Identify which cell holds the provided text, then report its [x, y] central coordinate. 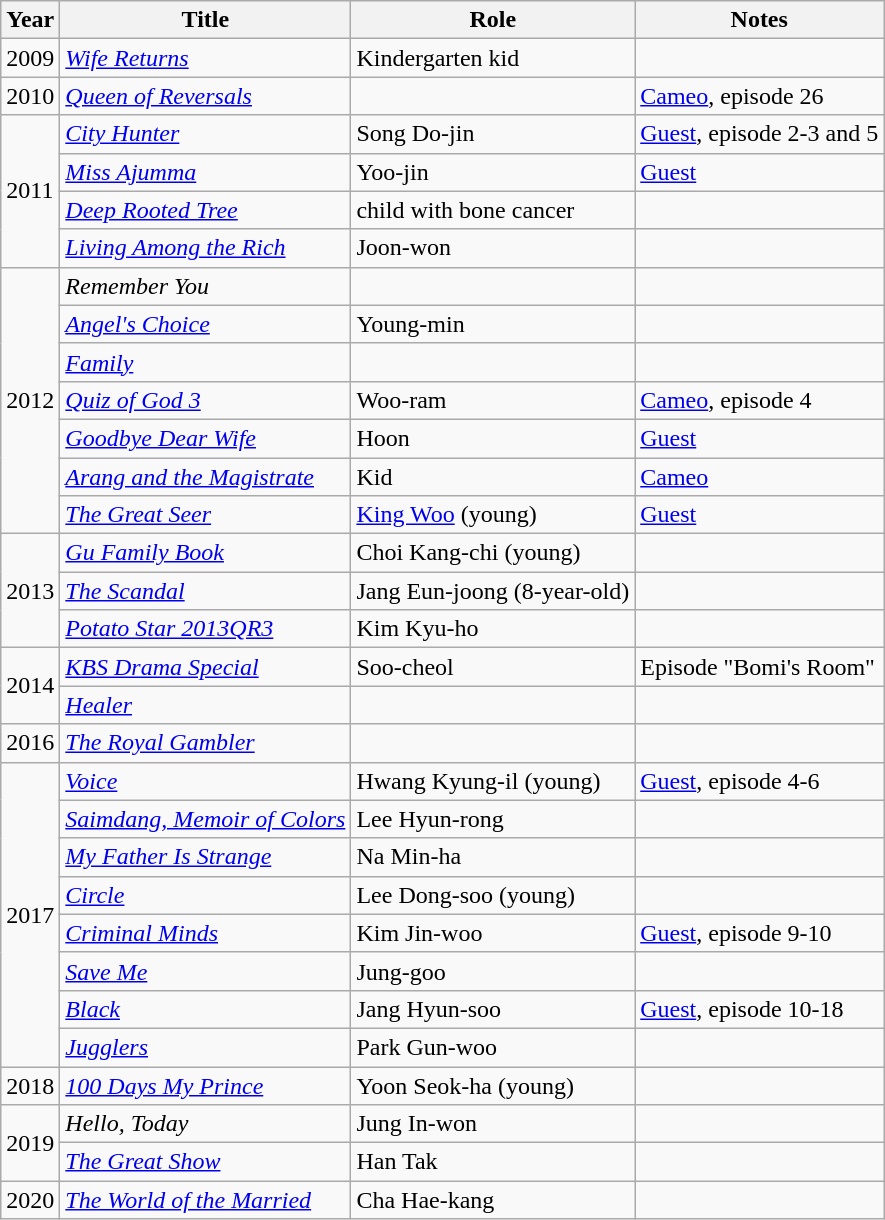
Guest, episode 4-6 [760, 781]
Hwang Kyung-il (young) [493, 781]
2011 [30, 191]
Joon-won [493, 248]
Wife Returns [206, 58]
Choi Kang-chi (young) [493, 553]
Jugglers [206, 1047]
City Hunter [206, 134]
Cameo [760, 477]
Han Tak [493, 1162]
KBS Drama Special [206, 667]
2020 [30, 1200]
2017 [30, 914]
Voice [206, 781]
Park Gun-woo [493, 1047]
Cameo, episode 4 [760, 400]
Lee Dong-soo (young) [493, 895]
The Royal Gambler [206, 743]
2013 [30, 591]
Kid [493, 477]
Deep Rooted Tree [206, 210]
Living Among the Rich [206, 248]
Cha Hae-kang [493, 1200]
Miss Ajumma [206, 172]
Quiz of God 3 [206, 400]
2019 [30, 1143]
My Father Is Strange [206, 857]
Na Min-ha [493, 857]
Kindergarten kid [493, 58]
Potato Star 2013QR3 [206, 629]
100 Days My Prince [206, 1085]
Criminal Minds [206, 933]
child with bone cancer [493, 210]
Family [206, 362]
Circle [206, 895]
Arang and the Magistrate [206, 477]
Role [493, 20]
Year [30, 20]
Healer [206, 705]
Song Do-jin [493, 134]
The Great Show [206, 1162]
Queen of Reversals [206, 96]
The World of the Married [206, 1200]
Angel's Choice [206, 324]
2018 [30, 1085]
Hoon [493, 438]
Jung In-won [493, 1124]
Kim Kyu-ho [493, 629]
Black [206, 1009]
Jung-goo [493, 971]
Cameo, episode 26 [760, 96]
2012 [30, 400]
Jang Hyun-soo [493, 1009]
Saimdang, Memoir of Colors [206, 819]
Hello, Today [206, 1124]
Goodbye Dear Wife [206, 438]
Yoo-jin [493, 172]
Jang Eun-joong (8-year-old) [493, 591]
Woo-ram [493, 400]
Gu Family Book [206, 553]
The Great Seer [206, 515]
Yoon Seok-ha (young) [493, 1085]
2010 [30, 96]
Guest, episode 9-10 [760, 933]
Lee Hyun-rong [493, 819]
Guest, episode 10-18 [760, 1009]
Soo-cheol [493, 667]
Episode "Bomi's Room" [760, 667]
Notes [760, 20]
Young-min [493, 324]
Title [206, 20]
Guest, episode 2-3 and 5 [760, 134]
Kim Jin-woo [493, 933]
King Woo (young) [493, 515]
The Scandal [206, 591]
2016 [30, 743]
2009 [30, 58]
2014 [30, 686]
Save Me [206, 971]
Remember You [206, 286]
